Output the (X, Y) coordinate of the center of the cell containing the given text.  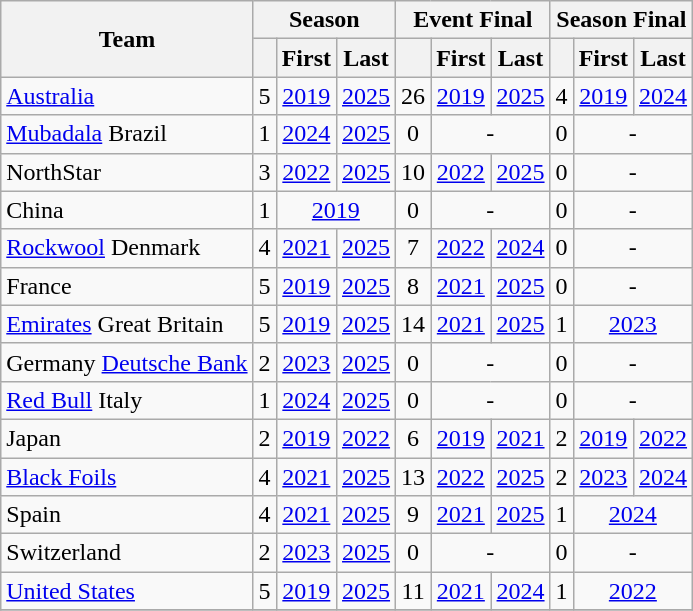
Emirates Great Britain (127, 324)
Event Final (473, 20)
9 (414, 515)
26 (414, 96)
11 (414, 591)
Black Foils (127, 477)
Season Final (621, 20)
China (127, 210)
Team (127, 39)
NorthStar (127, 172)
Red Bull Italy (127, 400)
Rockwool Denmark (127, 248)
7 (414, 248)
10 (414, 172)
8 (414, 286)
United States (127, 591)
14 (414, 324)
Spain (127, 515)
Season (324, 20)
France (127, 286)
13 (414, 477)
Japan (127, 438)
3 (264, 172)
Germany Deutsche Bank (127, 362)
Australia (127, 96)
6 (414, 438)
Switzerland (127, 553)
Mubadala Brazil (127, 134)
